Output the [x, y] coordinate of the center of the cell containing the given text.  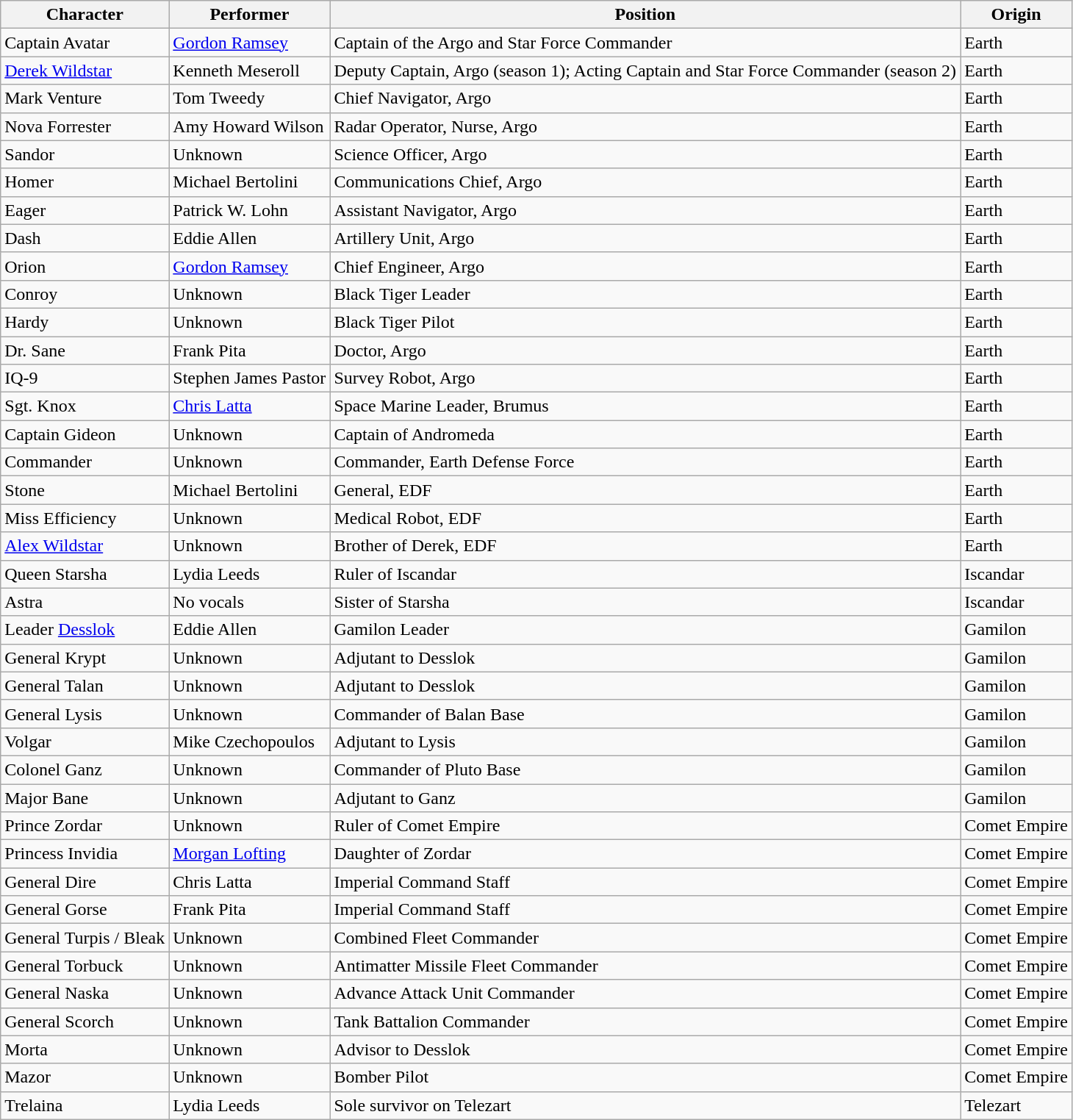
Gamilon Leader [645, 630]
Position [645, 15]
IQ-9 [85, 378]
Doctor, Argo [645, 351]
Stone [85, 490]
Sole survivor on Telezart [645, 1105]
General Turpis / Bleak [85, 938]
Deputy Captain, Argo (season 1); Acting Captain and Star Force Commander (season 2) [645, 71]
Antimatter Missile Fleet Commander [645, 966]
Tom Tweedy [250, 98]
Bomber Pilot [645, 1077]
General Lysis [85, 714]
Major Bane [85, 797]
Queen Starsha [85, 574]
Volgar [85, 742]
Nova Forrester [85, 126]
Captain of the Argo and Star Force Commander [645, 43]
General Naska [85, 994]
Homer [85, 182]
Commander of Balan Base [645, 714]
Trelaina [85, 1105]
No vocals [250, 602]
Origin [1016, 15]
Combined Fleet Commander [645, 938]
Captain of Andromeda [645, 434]
Sandor [85, 154]
Space Marine Leader, Brumus [645, 406]
General Scorch [85, 1022]
Commander, Earth Defense Force [645, 462]
Alex Wildstar [85, 546]
Prince Zordar [85, 826]
Stephen James Pastor [250, 378]
Captain Avatar [85, 43]
Telezart [1016, 1105]
Commander of Pluto Base [645, 769]
Adjutant to Lysis [645, 742]
General Krypt [85, 658]
Conroy [85, 294]
Daughter of Zordar [645, 854]
Hardy [85, 322]
General Gorse [85, 910]
Advisor to Desslok [645, 1049]
Tank Battalion Commander [645, 1022]
Patrick W. Lohn [250, 210]
Mazor [85, 1077]
Morgan Lofting [250, 854]
Chief Navigator, Argo [645, 98]
Assistant Navigator, Argo [645, 210]
Survey Robot, Argo [645, 378]
Medical Robot, EDF [645, 518]
Black Tiger Leader [645, 294]
Mike Czechopoulos [250, 742]
Performer [250, 15]
Brother of Derek, EDF [645, 546]
Derek Wildstar [85, 71]
Astra [85, 602]
Artillery Unit, Argo [645, 238]
Character [85, 15]
Chief Engineer, Argo [645, 266]
Kenneth Meseroll [250, 71]
Black Tiger Pilot [645, 322]
Morta [85, 1049]
Ruler of Comet Empire [645, 826]
Amy Howard Wilson [250, 126]
Mark Venture [85, 98]
Orion [85, 266]
General Torbuck [85, 966]
Advance Attack Unit Commander [645, 994]
Sgt. Knox [85, 406]
Leader Desslok [85, 630]
Science Officer, Argo [645, 154]
General, EDF [645, 490]
Princess Invidia [85, 854]
Sister of Starsha [645, 602]
Dash [85, 238]
Miss Efficiency [85, 518]
Captain Gideon [85, 434]
Ruler of Iscandar [645, 574]
Communications Chief, Argo [645, 182]
General Dire [85, 882]
Eager [85, 210]
Dr. Sane [85, 351]
Colonel Ganz [85, 769]
Radar Operator, Nurse, Argo [645, 126]
Adjutant to Ganz [645, 797]
General Talan [85, 686]
Commander [85, 462]
